Provide the [X, Y] coordinate of the cell's center where the given text is located.  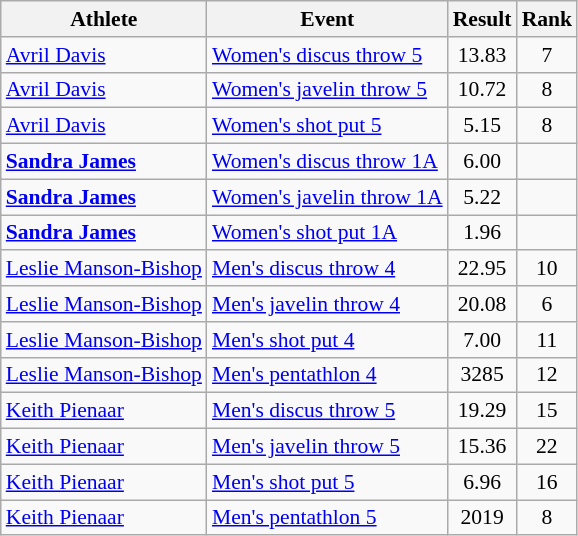
Event [328, 19]
22 [548, 447]
Athlete [104, 19]
12 [548, 375]
5.22 [482, 197]
6 [548, 304]
Women's javelin throw 5 [328, 90]
19.29 [482, 411]
2019 [482, 518]
Men's discus throw 4 [328, 269]
Women's javelin throw 1A [328, 197]
10.72 [482, 90]
13.83 [482, 55]
Men's discus throw 5 [328, 411]
1.96 [482, 233]
Women's shot put 5 [328, 126]
15 [548, 411]
Men's javelin throw 4 [328, 304]
Rank [548, 19]
20.08 [482, 304]
Men's pentathlon 4 [328, 375]
16 [548, 482]
5.15 [482, 126]
11 [548, 340]
Women's discus throw 1A [328, 162]
6.96 [482, 482]
7 [548, 55]
22.95 [482, 269]
Women's discus throw 5 [328, 55]
Men's javelin throw 5 [328, 447]
15.36 [482, 447]
7.00 [482, 340]
Result [482, 19]
10 [548, 269]
Men's pentathlon 5 [328, 518]
6.00 [482, 162]
3285 [482, 375]
Men's shot put 4 [328, 340]
Women's shot put 1A [328, 233]
Men's shot put 5 [328, 482]
